Pinpoint the cell where the given text exists, returning its [x, y] midpoint coordinate. 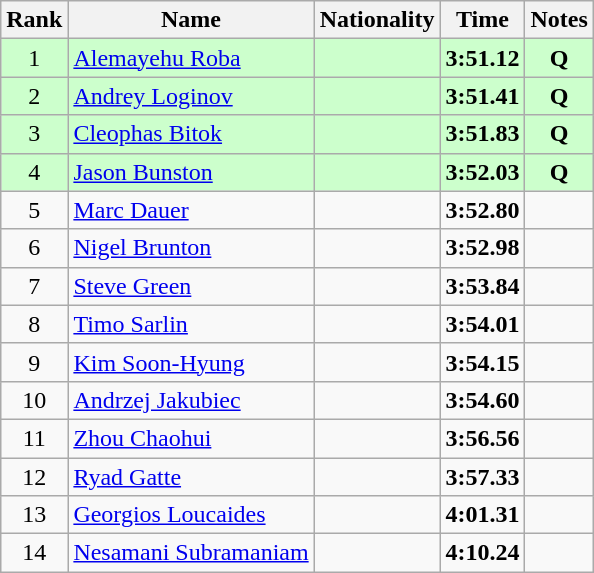
3:53.84 [482, 286]
Marc Dauer [191, 210]
3:52.80 [482, 210]
Ryad Gatte [191, 477]
8 [34, 324]
Nationality [377, 20]
2 [34, 96]
4:01.31 [482, 515]
14 [34, 553]
13 [34, 515]
3:56.56 [482, 438]
Alemayehu Roba [191, 58]
Nigel Brunton [191, 248]
3:52.98 [482, 248]
Name [191, 20]
3:51.12 [482, 58]
3:51.83 [482, 134]
3 [34, 134]
Andrey Loginov [191, 96]
3:51.41 [482, 96]
6 [34, 248]
1 [34, 58]
Steve Green [191, 286]
4:10.24 [482, 553]
Notes [559, 20]
Zhou Chaohui [191, 438]
Rank [34, 20]
Andrzej Jakubiec [191, 400]
12 [34, 477]
4 [34, 172]
Time [482, 20]
Jason Bunston [191, 172]
3:52.03 [482, 172]
11 [34, 438]
Nesamani Subramaniam [191, 553]
Georgios Loucaides [191, 515]
3:54.01 [482, 324]
9 [34, 362]
Cleophas Bitok [191, 134]
Kim Soon-Hyung [191, 362]
10 [34, 400]
3:57.33 [482, 477]
5 [34, 210]
3:54.60 [482, 400]
3:54.15 [482, 362]
7 [34, 286]
Timo Sarlin [191, 324]
